Return [X, Y] of the center of cell containing provided text 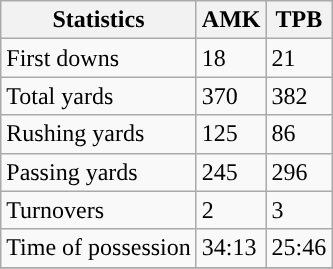
86 [299, 134]
370 [231, 96]
AMK [231, 20]
Time of possession [99, 248]
245 [231, 172]
2 [231, 210]
Total yards [99, 96]
Statistics [99, 20]
25:46 [299, 248]
TPB [299, 20]
18 [231, 58]
21 [299, 58]
Passing yards [99, 172]
3 [299, 210]
34:13 [231, 248]
Turnovers [99, 210]
125 [231, 134]
382 [299, 96]
First downs [99, 58]
296 [299, 172]
Rushing yards [99, 134]
